Pinpoint the cell where the given text exists, returning its [x, y] midpoint coordinate. 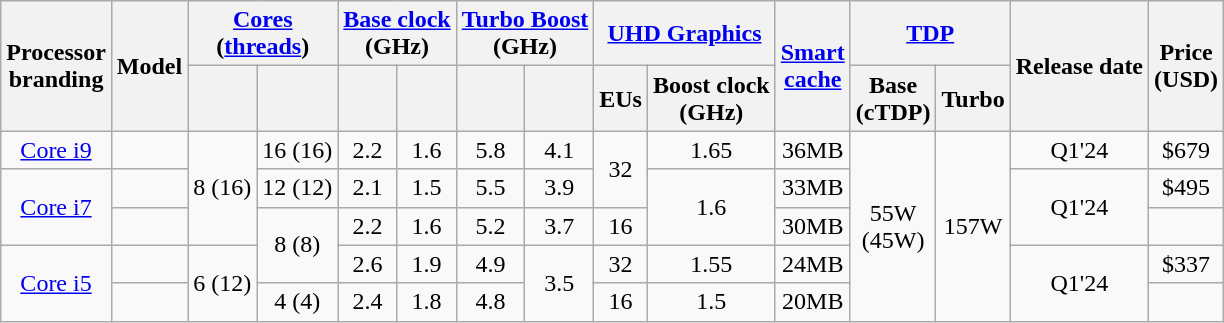
5.8 [490, 150]
2.6 [368, 264]
157W [973, 226]
4.1 [560, 150]
1.9 [426, 264]
Base(cTDP) [893, 98]
36MB [812, 150]
TDP [930, 34]
24MB [812, 264]
Turbo Boost(GHz) [525, 34]
2.1 [368, 188]
Core i9 [56, 150]
$495 [1186, 188]
1.8 [426, 302]
5.2 [490, 226]
Turbo [973, 98]
Base clock(GHz) [397, 34]
Processorbranding [56, 66]
EUs [621, 98]
Price (USD) [1186, 66]
3.7 [560, 226]
Boost clock(GHz) [711, 98]
Core i7 [56, 207]
2.4 [368, 302]
3.5 [560, 283]
5.5 [490, 188]
6 (12) [222, 283]
16 (16) [298, 150]
33MB [812, 188]
UHD Graphics [684, 34]
8 (16) [222, 188]
55W(45W) [893, 226]
$679 [1186, 150]
Smartcache [812, 66]
Cores(threads) [263, 34]
20MB [812, 302]
3.9 [560, 188]
Core i5 [56, 283]
1.65 [711, 150]
30MB [812, 226]
1.55 [711, 264]
4.8 [490, 302]
Model [149, 66]
Release date [1079, 66]
8 (8) [298, 245]
12 (12) [298, 188]
$337 [1186, 264]
4 (4) [298, 302]
4.9 [490, 264]
